Return the [X, Y] coordinate for the center point of the cell that contains the specified text.  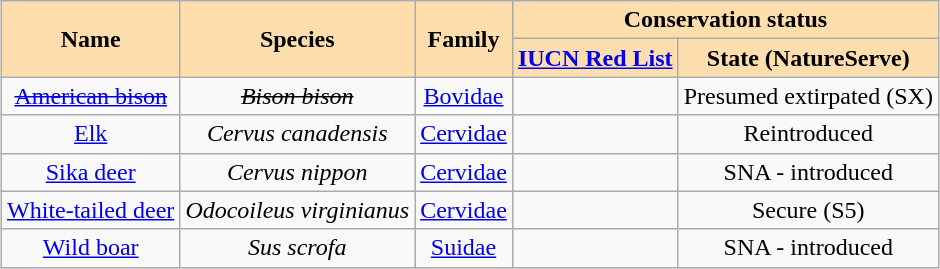
Odocoileus virginianus [298, 210]
Family [464, 39]
Secure (S5) [808, 210]
White-tailed deer [91, 210]
Suidae [464, 248]
Bison bison [298, 96]
IUCN Red List [595, 58]
Conservation status [725, 20]
Species [298, 39]
Cervus canadensis [298, 134]
Wild boar [91, 248]
Presumed extirpated (SX) [808, 96]
Reintroduced [808, 134]
Name [91, 39]
Cervus nippon [298, 172]
American bison [91, 96]
Elk [91, 134]
State (NatureServe) [808, 58]
Bovidae [464, 96]
Sus scrofa [298, 248]
Sika deer [91, 172]
